Provide the (X, Y) coordinate of the cell's center where the given text is located.  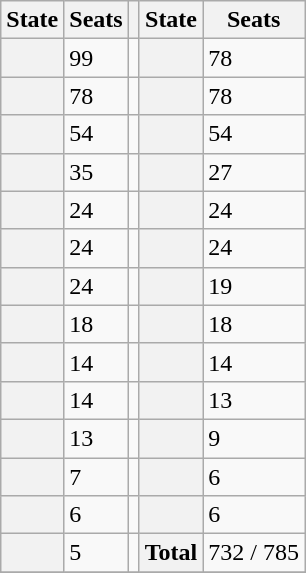
27 (254, 172)
9 (254, 438)
19 (254, 286)
5 (96, 553)
7 (96, 477)
732 / 785 (254, 553)
Total (171, 553)
35 (96, 172)
99 (96, 58)
